For the text-containing cell, return its midpoint in (x, y) coordinate format. 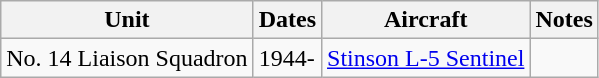
1944- (287, 58)
Notes (564, 20)
No. 14 Liaison Squadron (127, 58)
Stinson L-5 Sentinel (426, 58)
Aircraft (426, 20)
Dates (287, 20)
Unit (127, 20)
